Detect which cell encompasses the target text, then output its (x, y) center coordinate. 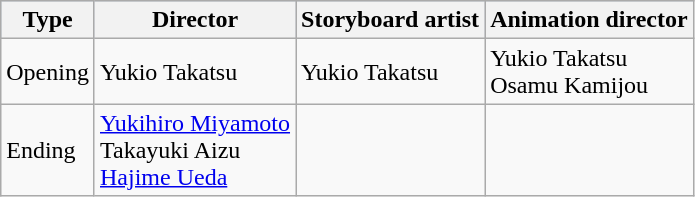
Director (194, 20)
Yukio TakatsuOsamu Kamijou (590, 72)
Type (48, 20)
Yukihiro MiyamotoTakayuki AizuHajime Ueda (194, 150)
Opening (48, 72)
Ending (48, 150)
Storyboard artist (390, 20)
Animation director (590, 20)
